Extract the [x, y] coordinate from the center of the cell holding the provided text.  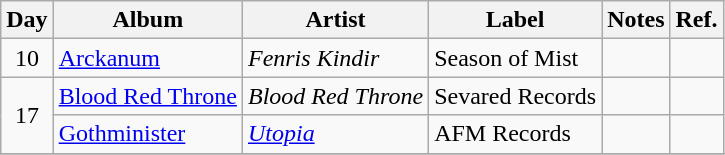
Artist [335, 20]
Label [516, 20]
Album [148, 20]
Arckanum [148, 58]
Notes [636, 20]
Season of Mist [516, 58]
AFM Records [516, 134]
Gothminister [148, 134]
Ref. [696, 20]
17 [27, 115]
Fenris Kindir [335, 58]
Day [27, 20]
10 [27, 58]
Sevared Records [516, 96]
Utopia [335, 134]
